Determine the [x, y] coordinate at the center of the cell enclosing the given text.  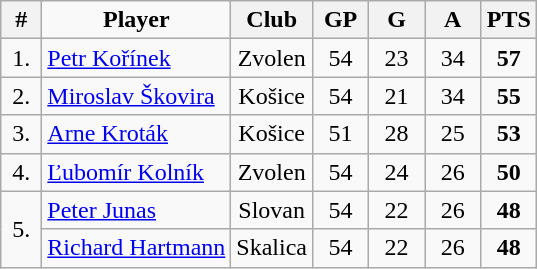
55 [509, 96]
50 [509, 172]
PTS [509, 20]
Ľubomír Kolník [136, 172]
Richard Hartmann [136, 248]
Miroslav Škovira [136, 96]
Skalica [272, 248]
57 [509, 58]
GP [341, 20]
3. [22, 134]
51 [341, 134]
23 [397, 58]
1. [22, 58]
25 [453, 134]
21 [397, 96]
A [453, 20]
4. [22, 172]
# [22, 20]
Petr Kořínek [136, 58]
Slovan [272, 210]
Player [136, 20]
5. [22, 229]
Arne Kroták [136, 134]
53 [509, 134]
G [397, 20]
28 [397, 134]
Club [272, 20]
Peter Junas [136, 210]
2. [22, 96]
24 [397, 172]
